Scan for the cell matching the given text and deliver its [X, Y] coordinate at center. 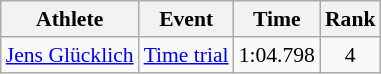
Event [186, 19]
Jens Glücklich [70, 55]
Rank [350, 19]
Time [277, 19]
1:04.798 [277, 55]
Time trial [186, 55]
Athlete [70, 19]
4 [350, 55]
